For the text-containing cell, return its midpoint in [x, y] coordinate format. 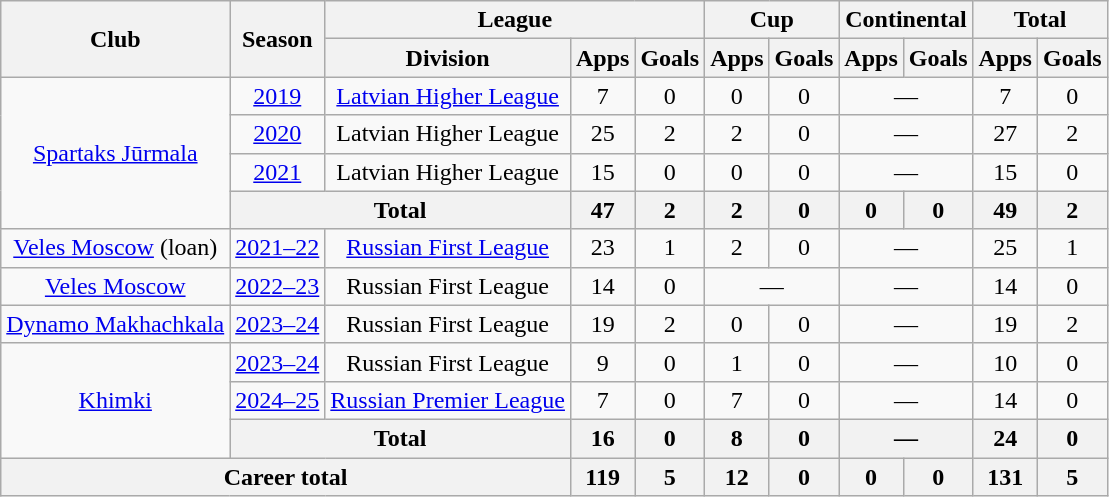
16 [602, 438]
12 [737, 477]
Dynamo Makhachkala [116, 324]
8 [737, 438]
Club [116, 39]
Spartaks Jūrmala [116, 153]
2022–23 [278, 286]
47 [602, 210]
2021–22 [278, 248]
24 [1005, 438]
Cup [772, 20]
Veles Moscow [116, 286]
2024–25 [278, 400]
Khimki [116, 400]
10 [1005, 362]
49 [1005, 210]
Continental [906, 20]
League [515, 20]
27 [1005, 134]
2021 [278, 172]
2020 [278, 134]
Russian Premier League [448, 400]
2019 [278, 96]
119 [602, 477]
9 [602, 362]
131 [1005, 477]
Season [278, 39]
23 [602, 248]
Veles Moscow (loan) [116, 248]
Division [448, 58]
Career total [286, 477]
